Scan for the cell matching the given text and deliver its (x, y) coordinate at center. 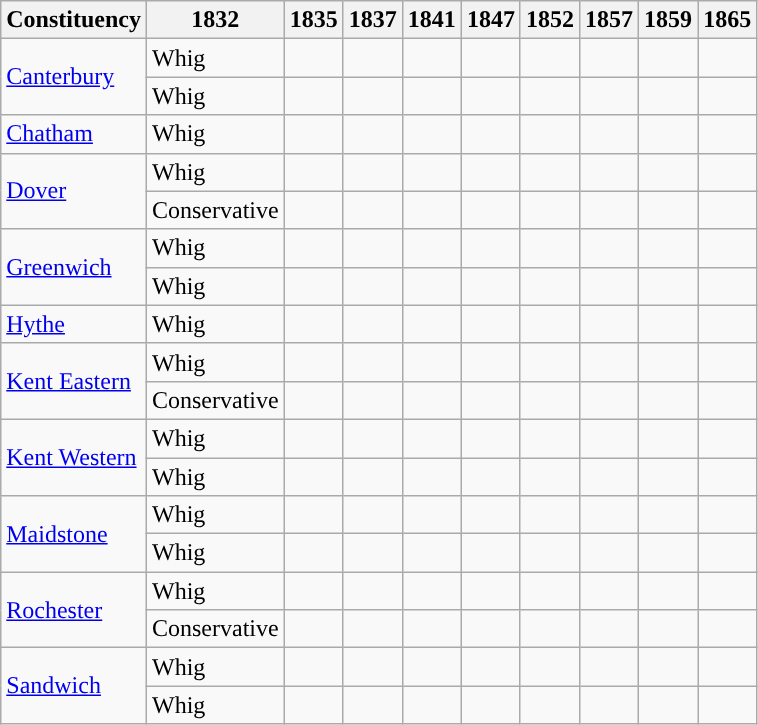
1857 (608, 20)
Dover (74, 191)
Greenwich (74, 267)
Maidstone (74, 534)
1859 (668, 20)
1832 (215, 20)
Kent Eastern (74, 381)
Rochester (74, 610)
1837 (372, 20)
1852 (550, 20)
Hythe (74, 324)
1847 (490, 20)
1835 (314, 20)
Canterbury (74, 77)
1841 (432, 20)
Chatham (74, 134)
1865 (728, 20)
Constituency (74, 20)
Kent Western (74, 457)
Sandwich (74, 686)
